Scan for the cell matching the given text and deliver its [X, Y] coordinate at center. 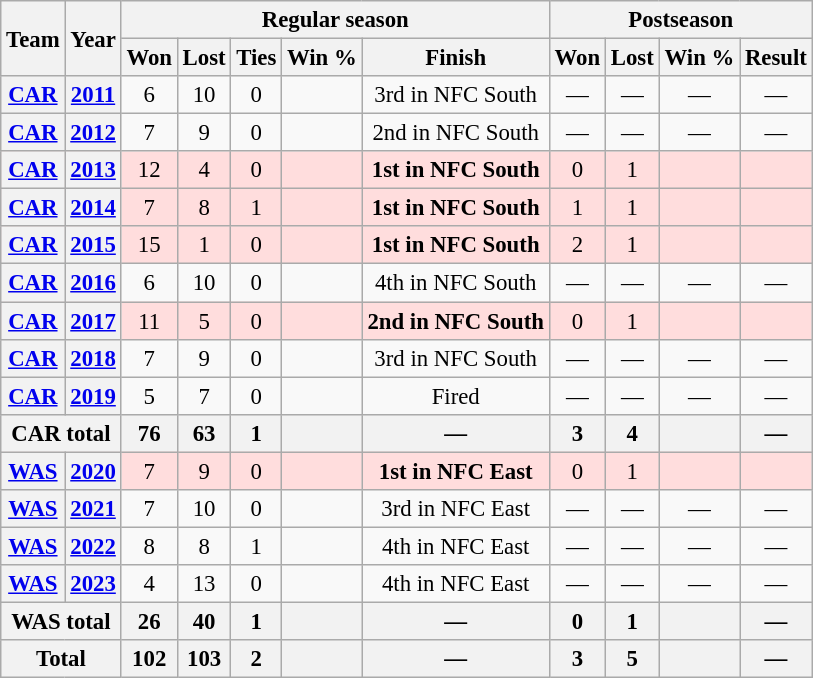
12 [149, 170]
Finish [456, 58]
40 [204, 621]
Ties [256, 58]
2016 [93, 283]
15 [149, 245]
2013 [93, 170]
WAS total [61, 621]
2017 [93, 321]
4th in NFC South [456, 283]
2021 [93, 509]
Result [776, 58]
2015 [93, 245]
2023 [93, 584]
102 [149, 659]
2014 [93, 208]
2022 [93, 546]
63 [204, 433]
2018 [93, 358]
Team [33, 38]
Total [61, 659]
Regular season [335, 20]
103 [204, 659]
2019 [93, 396]
2020 [93, 471]
Fired [456, 396]
2012 [93, 133]
3rd in NFC East [456, 509]
26 [149, 621]
11 [149, 321]
Postseason [680, 20]
76 [149, 433]
2011 [93, 95]
1st in NFC East [456, 471]
Year [93, 38]
CAR total [61, 433]
13 [204, 584]
